From the cell containing the given text, extract its center point as (x, y) coordinate. 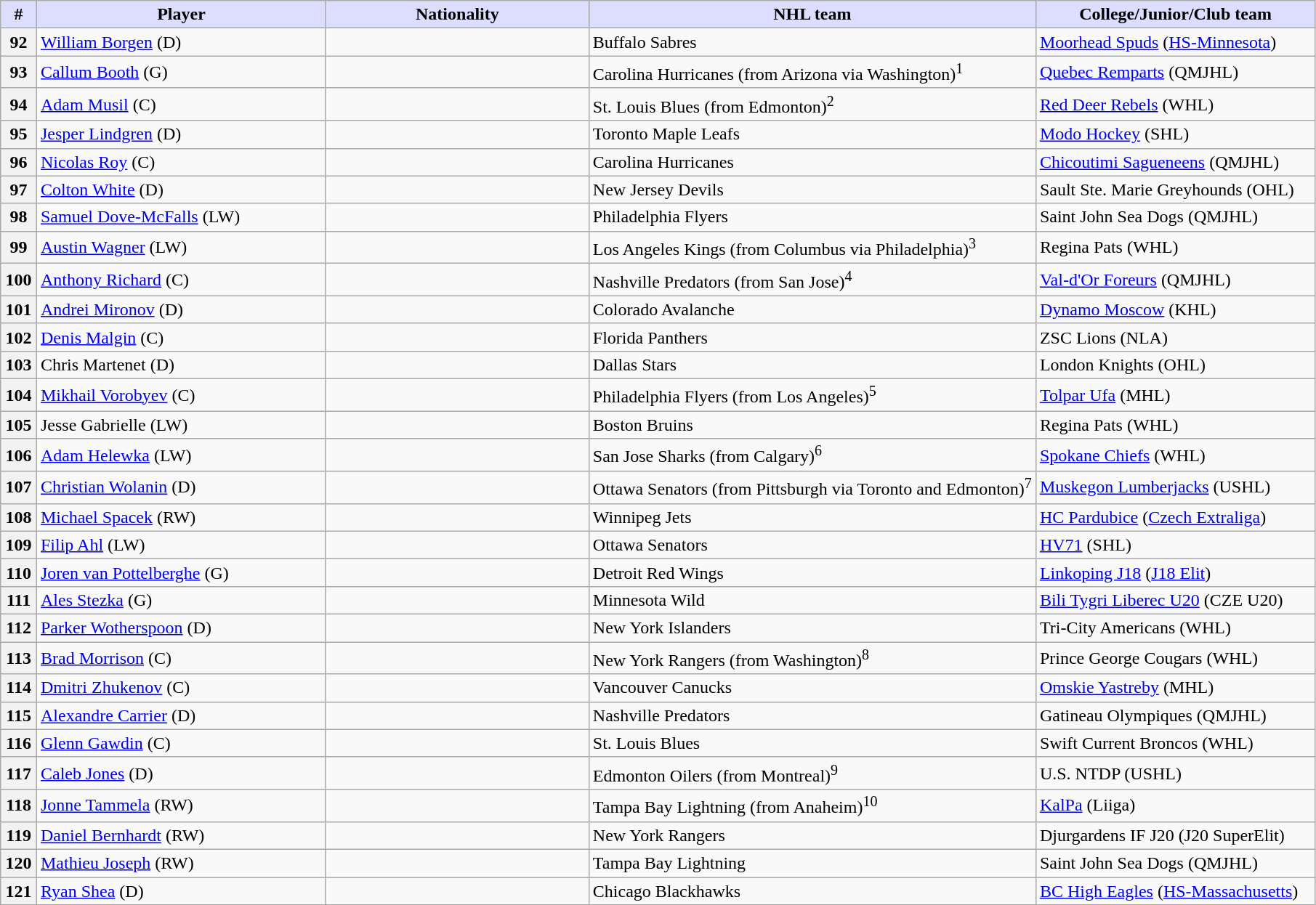
Minnesota Wild (812, 600)
114 (19, 688)
Filip Ahl (LW) (181, 545)
Tampa Bay Lightning (812, 863)
Modo Hockey (SHL) (1175, 134)
Dmitri Zhukenov (C) (181, 688)
Caleb Jones (D) (181, 773)
Colton White (D) (181, 190)
Nashville Predators (from San Jose)4 (812, 280)
Austin Wagner (LW) (181, 247)
96 (19, 162)
Chicoutimi Sagueneens (QMJHL) (1175, 162)
Adam Musil (C) (181, 105)
109 (19, 545)
115 (19, 715)
KalPa (Liiga) (1175, 806)
Ottawa Senators (812, 545)
Tri-City Americans (WHL) (1175, 628)
NHL team (812, 15)
120 (19, 863)
Brad Morrison (C) (181, 658)
99 (19, 247)
# (19, 15)
Philadelphia Flyers (from Los Angeles)5 (812, 395)
Carolina Hurricanes (812, 162)
Chris Martenet (D) (181, 365)
98 (19, 217)
HC Pardubice (Czech Extraliga) (1175, 517)
Jesse Gabrielle (LW) (181, 425)
London Knights (OHL) (1175, 365)
103 (19, 365)
HV71 (SHL) (1175, 545)
San Jose Sharks (from Calgary)6 (812, 455)
Parker Wotherspoon (D) (181, 628)
New York Islanders (812, 628)
Buffalo Sabres (812, 42)
106 (19, 455)
Ales Stezka (G) (181, 600)
Sault Ste. Marie Greyhounds (OHL) (1175, 190)
Prince George Cougars (WHL) (1175, 658)
Daniel Bernhardt (RW) (181, 835)
101 (19, 309)
Chicago Blackhawks (812, 891)
Muskegon Lumberjacks (USHL) (1175, 488)
Adam Helewka (LW) (181, 455)
107 (19, 488)
Red Deer Rebels (WHL) (1175, 105)
Nationality (457, 15)
Edmonton Oilers (from Montreal)9 (812, 773)
Player (181, 15)
Mikhail Vorobyev (C) (181, 395)
New York Rangers (from Washington)8 (812, 658)
Ottawa Senators (from Pittsburgh via Toronto and Edmonton)7 (812, 488)
95 (19, 134)
121 (19, 891)
92 (19, 42)
Toronto Maple Leafs (812, 134)
93 (19, 73)
104 (19, 395)
Swift Current Broncos (WHL) (1175, 743)
Bili Tygri Liberec U20 (CZE U20) (1175, 600)
Spokane Chiefs (WHL) (1175, 455)
Omskie Yastreby (MHL) (1175, 688)
111 (19, 600)
New Jersey Devils (812, 190)
Carolina Hurricanes (from Arizona via Washington)1 (812, 73)
97 (19, 190)
112 (19, 628)
St. Louis Blues (from Edmonton)2 (812, 105)
Gatineau Olympiques (QMJHL) (1175, 715)
100 (19, 280)
113 (19, 658)
Val-d'Or Foreurs (QMJHL) (1175, 280)
Quebec Remparts (QMJHL) (1175, 73)
Dallas Stars (812, 365)
116 (19, 743)
Philadelphia Flyers (812, 217)
Michael Spacek (RW) (181, 517)
ZSC Lions (NLA) (1175, 337)
Mathieu Joseph (RW) (181, 863)
Detroit Red Wings (812, 572)
Callum Booth (G) (181, 73)
Colorado Avalanche (812, 309)
119 (19, 835)
College/Junior/Club team (1175, 15)
Boston Bruins (812, 425)
108 (19, 517)
Tolpar Ufa (MHL) (1175, 395)
BC High Eagles (HS-Massachusetts) (1175, 891)
Andrei Mironov (D) (181, 309)
Winnipeg Jets (812, 517)
Vancouver Canucks (812, 688)
Linkoping J18 (J18 Elit) (1175, 572)
Anthony Richard (C) (181, 280)
Jonne Tammela (RW) (181, 806)
118 (19, 806)
Glenn Gawdin (C) (181, 743)
Jesper Lindgren (D) (181, 134)
Denis Malgin (C) (181, 337)
110 (19, 572)
105 (19, 425)
New York Rangers (812, 835)
U.S. NTDP (USHL) (1175, 773)
Samuel Dove-McFalls (LW) (181, 217)
Los Angeles Kings (from Columbus via Philadelphia)3 (812, 247)
Nashville Predators (812, 715)
Djurgardens IF J20 (J20 SuperElit) (1175, 835)
Alexandre Carrier (D) (181, 715)
94 (19, 105)
Nicolas Roy (C) (181, 162)
102 (19, 337)
St. Louis Blues (812, 743)
Florida Panthers (812, 337)
William Borgen (D) (181, 42)
Moorhead Spuds (HS-Minnesota) (1175, 42)
Dynamo Moscow (KHL) (1175, 309)
Christian Wolanin (D) (181, 488)
Joren van Pottelberghe (G) (181, 572)
Ryan Shea (D) (181, 891)
Tampa Bay Lightning (from Anaheim)10 (812, 806)
117 (19, 773)
